Pinpoint the cell where the given text exists, returning its [x, y] midpoint coordinate. 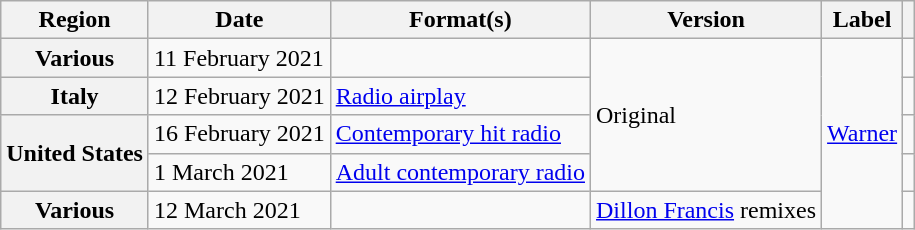
Adult contemporary radio [460, 172]
Format(s) [460, 20]
Date [239, 20]
Version [706, 20]
12 February 2021 [239, 96]
Original [706, 115]
16 February 2021 [239, 134]
Label [862, 20]
Contemporary hit radio [460, 134]
Dillon Francis remixes [706, 210]
United States [75, 153]
Radio airplay [460, 96]
12 March 2021 [239, 210]
Italy [75, 96]
Warner [862, 134]
1 March 2021 [239, 172]
11 February 2021 [239, 58]
Region [75, 20]
